Capture the cell that displays the provided text and extract its [x, y] central coordinate. 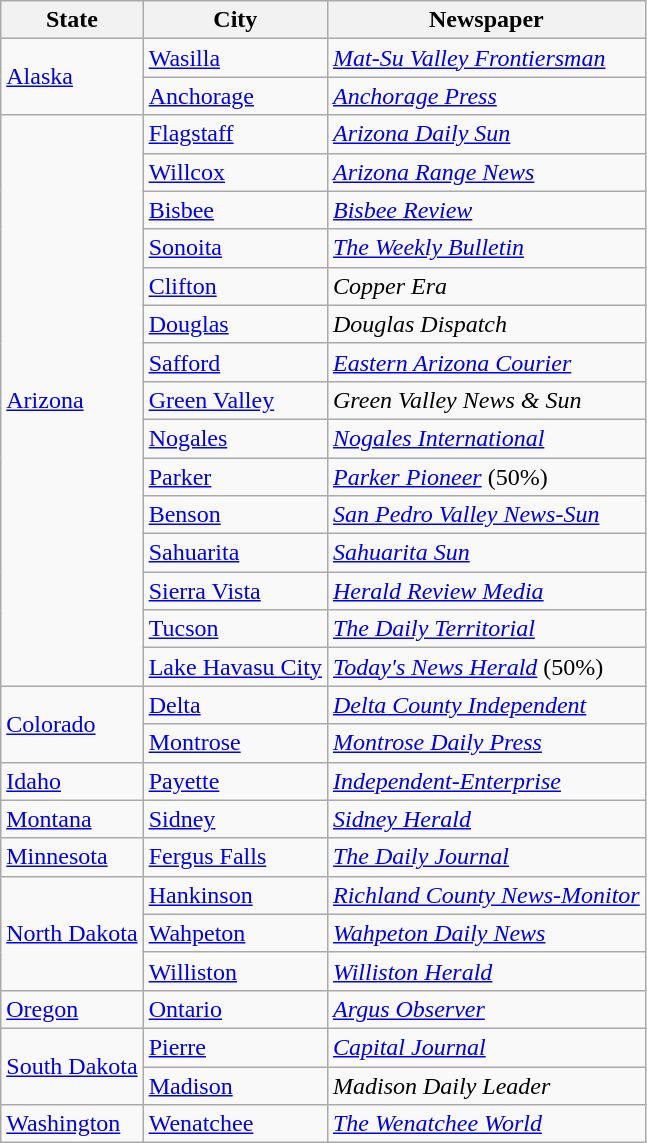
Sidney [235, 819]
Benson [235, 515]
City [235, 20]
Safford [235, 362]
San Pedro Valley News-Sun [486, 515]
Delta [235, 705]
Sahuarita Sun [486, 553]
Sonoita [235, 248]
Capital Journal [486, 1047]
Idaho [72, 781]
Anchorage Press [486, 96]
Alaska [72, 77]
Wenatchee [235, 1124]
Willcox [235, 172]
Anchorage [235, 96]
Nogales [235, 438]
Independent-Enterprise [486, 781]
Williston [235, 971]
Green Valley News & Sun [486, 400]
Argus Observer [486, 1009]
Wasilla [235, 58]
Colorado [72, 724]
Wahpeton Daily News [486, 933]
Sierra Vista [235, 591]
Wahpeton [235, 933]
State [72, 20]
Arizona Range News [486, 172]
Bisbee Review [486, 210]
Madison [235, 1085]
Montrose Daily Press [486, 743]
Lake Havasu City [235, 667]
Sahuarita [235, 553]
South Dakota [72, 1066]
Montrose [235, 743]
Oregon [72, 1009]
Richland County News-Monitor [486, 895]
Herald Review Media [486, 591]
Mat-Su Valley Frontiersman [486, 58]
Ontario [235, 1009]
The Weekly Bulletin [486, 248]
Newspaper [486, 20]
Today's News Herald (50%) [486, 667]
Clifton [235, 286]
The Daily Territorial [486, 629]
Copper Era [486, 286]
Bisbee [235, 210]
Parker [235, 477]
Payette [235, 781]
The Wenatchee World [486, 1124]
Nogales International [486, 438]
Arizona [72, 400]
Delta County Independent [486, 705]
Montana [72, 819]
Eastern Arizona Courier [486, 362]
Sidney Herald [486, 819]
Pierre [235, 1047]
Parker Pioneer (50%) [486, 477]
Flagstaff [235, 134]
Arizona Daily Sun [486, 134]
Fergus Falls [235, 857]
Washington [72, 1124]
Williston Herald [486, 971]
Green Valley [235, 400]
Douglas Dispatch [486, 324]
Madison Daily Leader [486, 1085]
Minnesota [72, 857]
North Dakota [72, 933]
The Daily Journal [486, 857]
Douglas [235, 324]
Hankinson [235, 895]
Tucson [235, 629]
